Return the [X, Y] coordinate for the center point of the cell that contains the specified text.  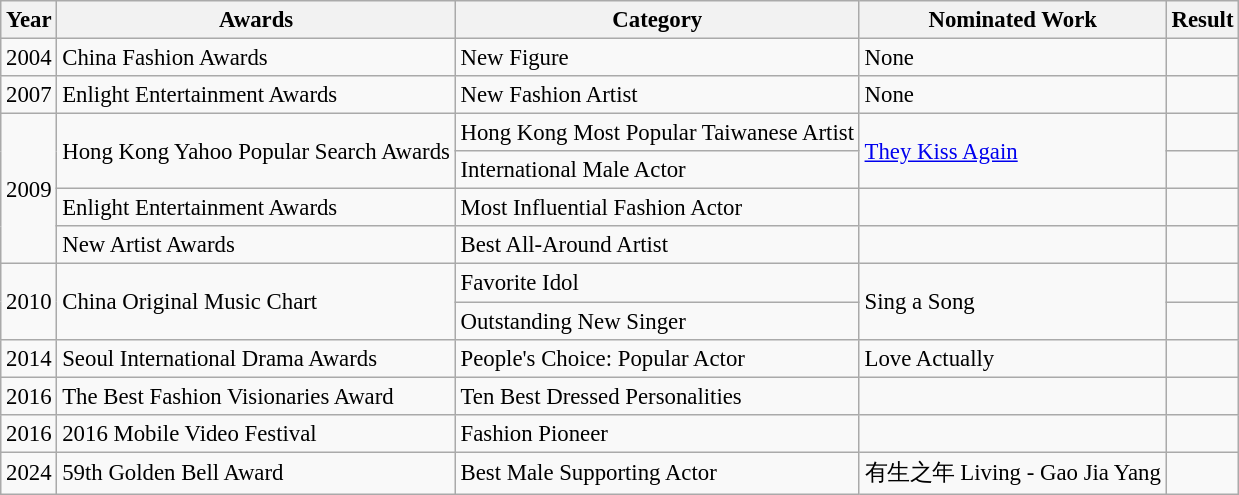
International Male Actor [657, 170]
Most Influential Fashion Actor [657, 208]
2004 [29, 58]
Result [1202, 20]
2016 Mobile Video Festival [256, 433]
They Kiss Again [1012, 152]
New Figure [657, 58]
Nominated Work [1012, 20]
People's Choice: Popular Actor [657, 358]
Ten Best Dressed Personalities [657, 396]
2010 [29, 302]
59th Golden Bell Award [256, 473]
Hong Kong Most Popular Taiwanese Artist [657, 133]
New Artist Awards [256, 245]
New Fashion Artist [657, 95]
Best Male Supporting Actor [657, 473]
Year [29, 20]
Sing a Song [1012, 302]
Seoul International Drama Awards [256, 358]
China Fashion Awards [256, 58]
2014 [29, 358]
Fashion Pioneer [657, 433]
2024 [29, 473]
Category [657, 20]
2007 [29, 95]
2009 [29, 189]
Awards [256, 20]
Hong Kong Yahoo Popular Search Awards [256, 152]
Love Actually [1012, 358]
Best All-Around Artist [657, 245]
Outstanding New Singer [657, 321]
Favorite Idol [657, 283]
有生之年 Living - Gao Jia Yang [1012, 473]
The Best Fashion Visionaries Award [256, 396]
China Original Music Chart [256, 302]
